Return [X, Y] of the center of cell containing provided text 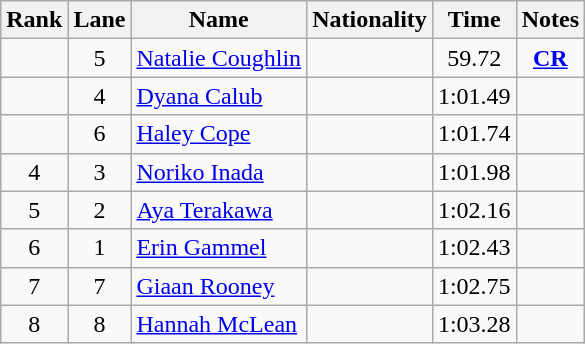
Notes [550, 20]
Haley Cope [219, 134]
1:02.43 [474, 248]
Natalie Coughlin [219, 58]
Time [474, 20]
1:01.74 [474, 134]
Noriko Inada [219, 172]
Lane [100, 20]
3 [100, 172]
1:02.16 [474, 210]
Aya Terakawa [219, 210]
1:01.98 [474, 172]
1 [100, 248]
Name [219, 20]
2 [100, 210]
CR [550, 58]
Giaan Rooney [219, 286]
Nationality [370, 20]
Erin Gammel [219, 248]
1:01.49 [474, 96]
Rank [34, 20]
59.72 [474, 58]
1:02.75 [474, 286]
1:03.28 [474, 324]
Dyana Calub [219, 96]
Hannah McLean [219, 324]
